Detect which cell encompasses the target text, then output its (x, y) center coordinate. 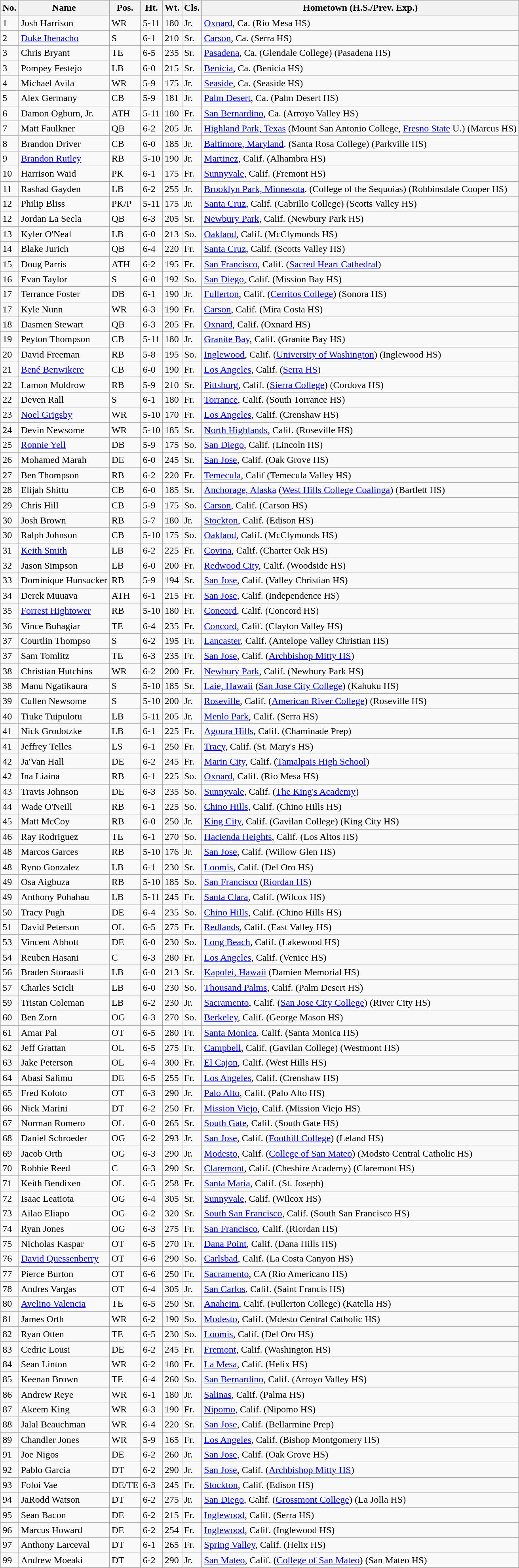
Brandon Driver (64, 143)
300 (172, 1063)
San Bernardino, Ca. (Arroyo Valley HS) (360, 113)
176 (172, 852)
Keith Smith (64, 550)
Anaheim, Calif. (Fullerton College) (Katella HS) (360, 1304)
Menlo Park, Calif. (Serra HS) (360, 716)
40 (10, 716)
Norman Romero (64, 1123)
King City, Calif. (Gavilan College) (King City HS) (360, 822)
Pasadena, Ca. (Glendale College) (Pasadena HS) (360, 53)
San Diego, Calif. (Grossmont College) (La Jolla HS) (360, 1500)
Ht. (151, 8)
71 (10, 1184)
San Francisco, Calif. (Sacred Heart Cathedral) (360, 264)
Sean Linton (64, 1364)
53 (10, 942)
Lamon Muldrow (64, 384)
51 (10, 927)
Covina, Calif. (Charter Oak HS) (360, 550)
San Jose, Calif. (Independence HS) (360, 596)
Pompey Festejo (64, 68)
93 (10, 1485)
62 (10, 1048)
Ailao Eliapo (64, 1214)
Highland Park, Texas (Mount San Antonio College, Fresno State U.) (Marcus HS) (360, 128)
85 (10, 1379)
Inglewood, Calif. (Inglewood HS) (360, 1530)
Wt. (172, 8)
Martinez, Calif. (Alhambra HS) (360, 158)
Cullen Newsome (64, 701)
Dominique Hunsucker (64, 580)
81 (10, 1319)
Seaside, Ca. (Seaside HS) (360, 83)
Pittsburg, Calif. (Sierra College) (Cordova HS) (360, 384)
Cls. (192, 8)
Elijah Shittu (64, 490)
91 (10, 1455)
Mohamed Marah (64, 460)
Concord, Calif. (Clayton Valley HS) (360, 626)
7 (10, 128)
Roseville, Calif. (American River College) (Roseville HS) (360, 701)
28 (10, 490)
Tiuke Tuipulotu (64, 716)
Baltimore, Maryland. (Santa Rosa College) (Parkville HS) (360, 143)
50 (10, 912)
Ryan Otten (64, 1334)
Ray Rodriguez (64, 837)
San Mateo, Calif. (College of San Mateo) (San Mateo HS) (360, 1560)
Modesto, Calif. (College of San Mateo) (Modsto Central Catholic HS) (360, 1153)
Josh Brown (64, 520)
Carson, Ca. (Serra HS) (360, 38)
James Orth (64, 1319)
Hacienda Heights, Calif. (Los Altos HS) (360, 837)
14 (10, 249)
13 (10, 234)
Vincent Abbott (64, 942)
Nick Grodotzke (64, 731)
Deven Rall (64, 400)
Andres Vargas (64, 1289)
Amar Pal (64, 1033)
Marin City, Calif. (Tamalpais High School) (360, 761)
Anchorage, Alaska (West Hills College Coalinga) (Bartlett HS) (360, 490)
San Bernardino, Calif. (Arroyo Valley HS) (360, 1379)
Sam Tomlitz (64, 656)
75 (10, 1244)
Ronnie Yell (64, 445)
Keith Bendixen (64, 1184)
Jalal Beauchman (64, 1425)
Modesto, Calif. (Mdesto Central Catholic HS) (360, 1319)
65 (10, 1093)
Jordan La Secla (64, 219)
86 (10, 1394)
60 (10, 1018)
Oxnard, Ca. (Rio Mesa HS) (360, 23)
1 (10, 23)
Doug Parris (64, 264)
Sacramento, Calif. (San Jose City College) (River City HS) (360, 1003)
Santa Monica, Calif. (Santa Monica HS) (360, 1033)
192 (172, 279)
Jake Peterson (64, 1063)
Salinas, Calif. (Palma HS) (360, 1394)
Alex Germany (64, 98)
66 (10, 1108)
Ja'Van Hall (64, 761)
19 (10, 339)
20 (10, 354)
La Mesa, Calif. (Helix HS) (360, 1364)
6 (10, 113)
Abasi Salimu (64, 1078)
57 (10, 988)
74 (10, 1229)
Jeff Grattan (64, 1048)
Bené Benwikere (64, 369)
San Jose, Calif. (Valley Christian HS) (360, 580)
Marcos Garces (64, 852)
Derek Muuava (64, 596)
88 (10, 1425)
Sacramento, CA (Rio Americano HS) (360, 1274)
San Francisco, Calif. (Riordan HS) (360, 1229)
Sunnyvale, Calif. (Wilcox HS) (360, 1199)
Los Angeles, Calif. (Venice HS) (360, 957)
Kapolei, Hawaii (Damien Memorial HS) (360, 972)
David Freeman (64, 354)
35 (10, 611)
Nipomo, Calif. (Nipomo HS) (360, 1410)
San Francisco (Riordan HS) (360, 882)
Isaac Leatiota (64, 1199)
Spring Valley, Calif. (Helix HS) (360, 1545)
96 (10, 1530)
Ben Zorn (64, 1018)
Kyler O'Neal (64, 234)
5 (10, 98)
Ina Liaina (64, 776)
99 (10, 1560)
San Jose, Calif. (Bellarmine Prep) (360, 1425)
Evan Taylor (64, 279)
5-8 (151, 354)
San Diego, Calif. (Mission Bay HS) (360, 279)
El Cajon, Calif. (West Hills HS) (360, 1063)
Andrew Moeaki (64, 1560)
San Diego, Calif. (Lincoln HS) (360, 445)
Anthony Pohahau (64, 897)
Ryno Gonzalez (64, 867)
Cedric Lousi (64, 1349)
Courtlin Thompso (64, 641)
Redlands, Calif. (East Valley HS) (360, 927)
Travis Johnson (64, 792)
46 (10, 837)
Santa Cruz, Calif. (Cabrillo College) (Scotts Valley HS) (360, 204)
Nick Marini (64, 1108)
94 (10, 1500)
76 (10, 1259)
Avelino Valencia (64, 1304)
David Peterson (64, 927)
Santa Cruz, Calif. (Scotts Valley HS) (360, 249)
Akeem King (64, 1410)
34 (10, 596)
Palo Alto, Calif. (Palo Alto HS) (360, 1093)
26 (10, 460)
Dasmen Stewart (64, 324)
Inglewood, Calif. (Serra HS) (360, 1515)
Rashad Gayden (64, 189)
Foloi Vae (64, 1485)
27 (10, 475)
San Carlos, Calif. (Saint Francis HS) (360, 1289)
36 (10, 626)
Matt McCoy (64, 822)
Osa Aigbuza (64, 882)
54 (10, 957)
4 (10, 83)
59 (10, 1003)
Concord, Calif. (Concord HS) (360, 611)
Inglewood, Calif. (University of Washington) (Inglewood HS) (360, 354)
29 (10, 505)
32 (10, 565)
Torrance, Calif. (South Torrance HS) (360, 400)
18 (10, 324)
Benicia, Ca. (Benicia HS) (360, 68)
8 (10, 143)
Long Beach, Calif. (Lakewood HS) (360, 942)
258 (172, 1184)
LS (125, 746)
Sean Bacon (64, 1515)
Peyton Thompson (64, 339)
72 (10, 1199)
15 (10, 264)
Ryan Jones (64, 1229)
Marcus Howard (64, 1530)
63 (10, 1063)
Michael Avila (64, 83)
Jason Simpson (64, 565)
Keenan Brown (64, 1379)
Braden Storaasli (64, 972)
JaRodd Watson (64, 1500)
Claremont, Calif. (Cheshire Academy) (Claremont HS) (360, 1168)
Granite Bay, Calif. (Granite Bay HS) (360, 339)
Reuben Hasani (64, 957)
Santa Maria, Calif. (St. Joseph) (360, 1184)
No. (10, 8)
10 (10, 173)
Jeffrey Telles (64, 746)
Brooklyn Park, Minnesota. (College of the Sequoias) (Robbinsdale Cooper HS) (360, 189)
170 (172, 415)
Robbie Reed (64, 1168)
31 (10, 550)
Brandon Rutley (64, 158)
South San Francisco, Calif. (South San Francisco HS) (360, 1214)
Noel Grigsby (64, 415)
44 (10, 807)
Oxnard, Calif. (Oxnard HS) (360, 324)
39 (10, 701)
Chandler Jones (64, 1440)
Kyle Nunn (64, 309)
PK (125, 173)
Blake Jurich (64, 249)
Mission Viejo, Calif. (Mission Viejo HS) (360, 1108)
83 (10, 1349)
Agoura Hills, Calif. (Chaminade Prep) (360, 731)
Joe Nigos (64, 1455)
Pablo Garcia (64, 1470)
Vince Buhagiar (64, 626)
67 (10, 1123)
Tracy Pugh (64, 912)
24 (10, 430)
Laie, Hawaii (San Jose City College) (Kahuku HS) (360, 686)
Tristan Coleman (64, 1003)
84 (10, 1364)
Dana Point, Calif. (Dana Hills HS) (360, 1244)
2 (10, 38)
194 (172, 580)
Charles Scicli (64, 988)
South Gate, Calif. (South Gate HS) (360, 1123)
Hometown (H.S./Prev. Exp.) (360, 8)
97 (10, 1545)
56 (10, 972)
Sunnyvale, Calif. (The King's Academy) (360, 792)
Harrison Waid (64, 173)
68 (10, 1138)
Tracy, Calif. (St. Mary's HS) (360, 746)
293 (172, 1138)
Damon Ogburn, Jr. (64, 113)
Chris Bryant (64, 53)
95 (10, 1515)
San Jose, Calif. (Foothill College) (Leland HS) (360, 1138)
45 (10, 822)
43 (10, 792)
Christian Hutchins (64, 671)
Oxnard, Calif. (Rio Mesa HS) (360, 776)
Los Angeles, Calif. (Bishop Montgomery HS) (360, 1440)
Duke Ihenacho (64, 38)
77 (10, 1274)
165 (172, 1440)
San Jose, Calif. (Willow Glen HS) (360, 852)
Matt Faulkner (64, 128)
Nicholas Kaspar (64, 1244)
82 (10, 1334)
5-7 (151, 520)
David Quessenberry (64, 1259)
320 (172, 1214)
25 (10, 445)
Campbell, Calif. (Gavilan College) (Westmont HS) (360, 1048)
Santa Clara, Calif. (Wilcox HS) (360, 897)
Berkeley, Calif. (George Mason HS) (360, 1018)
16 (10, 279)
Josh Harrison (64, 23)
Daniel Schroeder (64, 1138)
Devin Newsome (64, 430)
Forrest Hightower (64, 611)
Los Angeles, Calif. (Serra HS) (360, 369)
254 (172, 1530)
21 (10, 369)
80 (10, 1304)
Carlsbad, Calif. (La Costa Canyon HS) (360, 1259)
Carson, Calif. (Carson HS) (360, 505)
23 (10, 415)
181 (172, 98)
Ben Thompson (64, 475)
78 (10, 1289)
87 (10, 1410)
Name (64, 8)
89 (10, 1440)
Sunnyvale, Calif. (Fremont HS) (360, 173)
33 (10, 580)
Manu Ngatikaura (64, 686)
69 (10, 1153)
Fullerton, Calif. (Cerritos College) (Sonora HS) (360, 294)
Pos. (125, 8)
Fred Koloto (64, 1093)
92 (10, 1470)
Philip Bliss (64, 204)
70 (10, 1168)
61 (10, 1033)
Jacob Orth (64, 1153)
9 (10, 158)
73 (10, 1214)
North Highlands, Calif. (Roseville HS) (360, 430)
DE/TE (125, 1485)
Carson, Calif. (Mira Costa HS) (360, 309)
Palm Desert, Ca. (Palm Desert HS) (360, 98)
PK/P (125, 204)
Redwood City, Calif. (Woodside HS) (360, 565)
64 (10, 1078)
Thousand Palms, Calif. (Palm Desert HS) (360, 988)
Lancaster, Calif. (Antelope Valley Christian HS) (360, 641)
Wade O'Neill (64, 807)
Ralph Johnson (64, 535)
Pierce Burton (64, 1274)
Andrew Reye (64, 1394)
Fremont, Calif. (Washington HS) (360, 1349)
Chris Hill (64, 505)
11 (10, 189)
Temecula, Calif (Temecula Valley HS) (360, 475)
Terrance Foster (64, 294)
Anthony Larceval (64, 1545)
